For the text-containing cell, return its midpoint in [x, y] coordinate format. 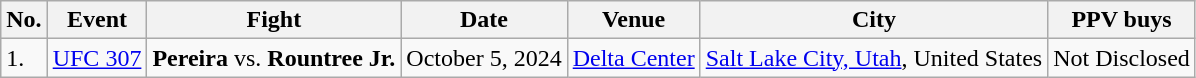
UFC 307 [97, 58]
Fight [274, 20]
Pereira vs. Rountree Jr. [274, 58]
Not Disclosed [1122, 58]
PPV buys [1122, 20]
1. [24, 58]
October 5, 2024 [484, 58]
No. [24, 20]
Salt Lake City, Utah, United States [874, 58]
Venue [634, 20]
City [874, 20]
Delta Center [634, 58]
Event [97, 20]
Date [484, 20]
